Extract the (X, Y) coordinate from the center of the cell holding the provided text.  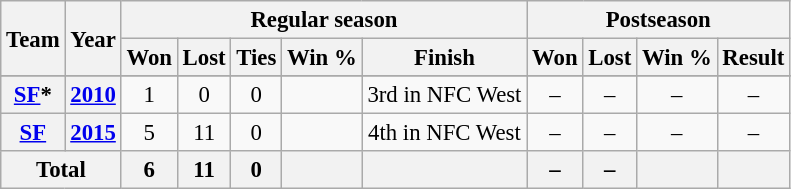
Postseason (658, 20)
3rd in NFC West (444, 95)
1 (149, 95)
Ties (256, 58)
Finish (444, 58)
Team (33, 38)
5 (149, 133)
2015 (93, 133)
6 (149, 170)
SF* (33, 95)
Year (93, 38)
2010 (93, 95)
Total (61, 170)
Result (754, 58)
SF (33, 133)
4th in NFC West (444, 133)
Regular season (324, 20)
